Detect which cell encompasses the target text, then output its [x, y] center coordinate. 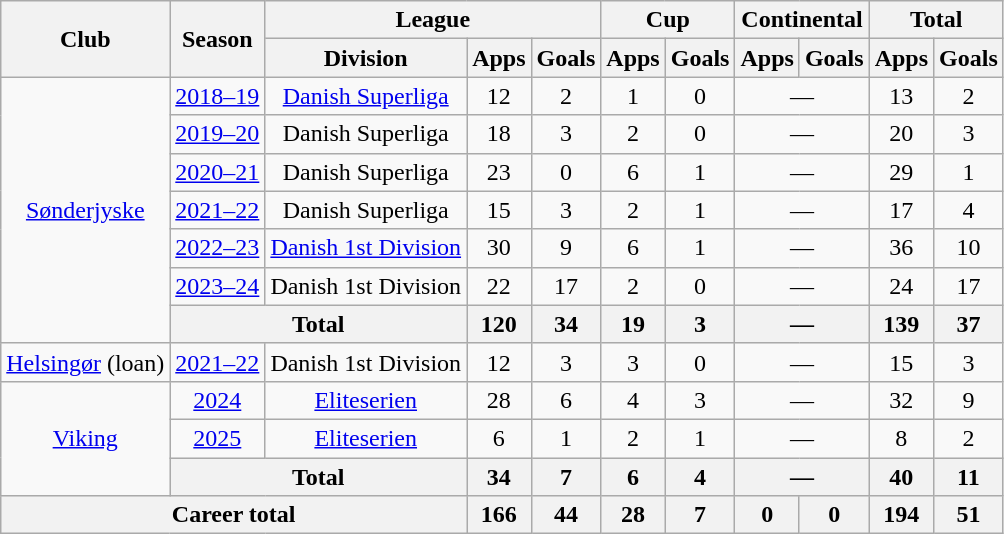
44 [566, 515]
30 [499, 248]
40 [901, 477]
11 [969, 477]
32 [901, 400]
24 [901, 286]
19 [633, 324]
2019–20 [218, 134]
139 [901, 324]
36 [901, 248]
Cup [668, 20]
18 [499, 134]
Club [86, 39]
22 [499, 286]
194 [901, 515]
2022–23 [218, 248]
Viking [86, 438]
2025 [218, 438]
20 [901, 134]
Season [218, 39]
10 [969, 248]
League [433, 20]
23 [499, 172]
Sønderjyske [86, 210]
Continental [802, 20]
2024 [218, 400]
29 [901, 172]
51 [969, 515]
120 [499, 324]
Division [366, 58]
2020–21 [218, 172]
13 [901, 96]
Career total [234, 515]
Helsingør (loan) [86, 362]
2023–24 [218, 286]
37 [969, 324]
166 [499, 515]
8 [901, 438]
2018–19 [218, 96]
